From the cell containing the given text, extract its center point as [x, y] coordinate. 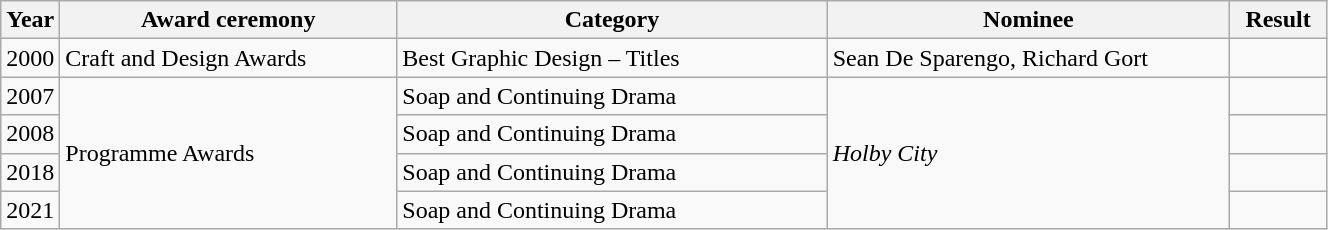
Award ceremony [228, 20]
2021 [30, 210]
2007 [30, 96]
Holby City [1028, 153]
Category [612, 20]
Result [1278, 20]
Year [30, 20]
2008 [30, 134]
Craft and Design Awards [228, 58]
2018 [30, 172]
Sean De Sparengo, Richard Gort [1028, 58]
2000 [30, 58]
Best Graphic Design – Titles [612, 58]
Nominee [1028, 20]
Programme Awards [228, 153]
